Return the (x, y) coordinate for the center point of the cell that contains the specified text.  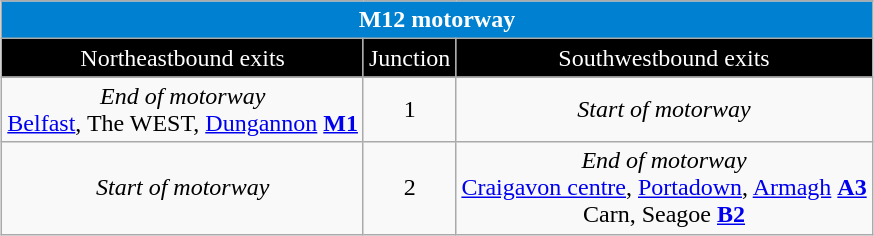
Southwestbound exits (664, 58)
1 (409, 110)
End of motorway Belfast, The WEST, Dungannon M1 (183, 110)
M12 motorway (437, 20)
End of motorway Craigavon centre, Portadown, Armagh A3 Carn, Seagoe B2 (664, 188)
Junction (409, 58)
Northeastbound exits (183, 58)
2 (409, 188)
